Extract the (X, Y) coordinate from the center of the cell holding the provided text.  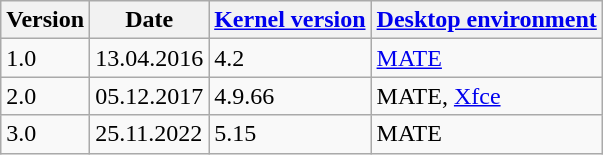
25.11.2022 (150, 134)
13.04.2016 (150, 58)
3.0 (46, 134)
5.15 (290, 134)
Kernel version (290, 20)
1.0 (46, 58)
Date (150, 20)
05.12.2017 (150, 96)
4.9.66 (290, 96)
Desktop environment (486, 20)
MATE, Xfce (486, 96)
Version (46, 20)
4.2 (290, 58)
2.0 (46, 96)
